Determine the (X, Y) coordinate at the center of the cell enclosing the given text.  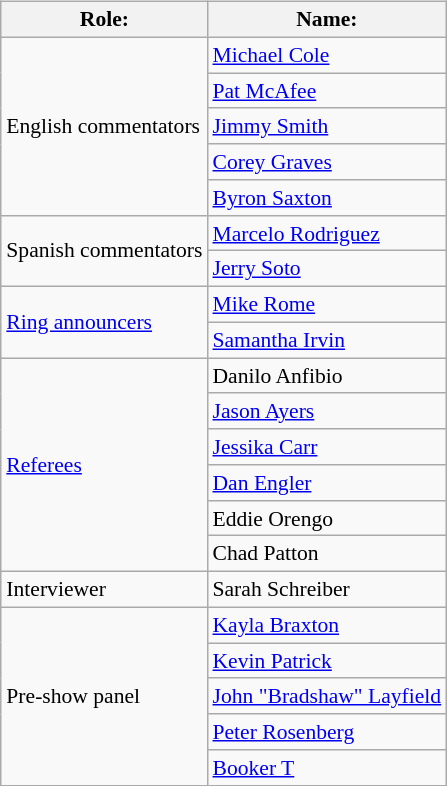
Sarah Schreiber (326, 590)
Samantha Irvin (326, 340)
Role: (104, 20)
Corey Graves (326, 162)
Byron Saxton (326, 198)
John "Bradshaw" Layfield (326, 696)
Interviewer (104, 590)
Pre-show panel (104, 696)
Kayla Braxton (326, 625)
Kevin Patrick (326, 661)
Name: (326, 20)
Pat McAfee (326, 91)
Jessika Carr (326, 447)
English commentators (104, 126)
Dan Engler (326, 483)
Mike Rome (326, 305)
Booker T (326, 768)
Ring announcers (104, 322)
Referees (104, 465)
Danilo Anfibio (326, 376)
Marcelo Rodriguez (326, 233)
Michael Cole (326, 55)
Spanish commentators (104, 250)
Jimmy Smith (326, 126)
Jason Ayers (326, 411)
Peter Rosenberg (326, 732)
Chad Patton (326, 554)
Jerry Soto (326, 269)
Eddie Orengo (326, 518)
